Pinpoint the cell where the given text exists, returning its (X, Y) midpoint coordinate. 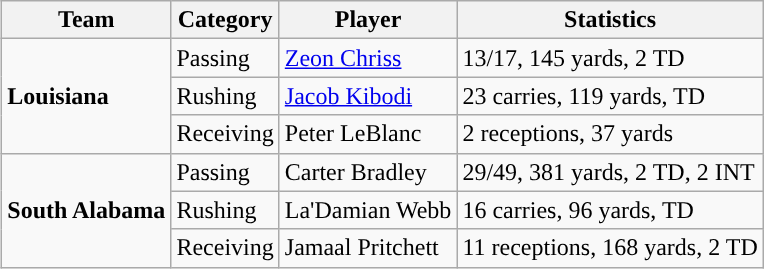
Jamaal Pritchett (368, 248)
Louisiana (86, 96)
South Alabama (86, 210)
Player (368, 20)
Category (225, 20)
2 receptions, 37 yards (610, 134)
Carter Bradley (368, 172)
Statistics (610, 20)
16 carries, 96 yards, TD (610, 210)
Team (86, 20)
23 carries, 119 yards, TD (610, 96)
11 receptions, 168 yards, 2 TD (610, 248)
29/49, 381 yards, 2 TD, 2 INT (610, 172)
Peter LeBlanc (368, 134)
Jacob Kibodi (368, 96)
La'Damian Webb (368, 210)
Zeon Chriss (368, 58)
13/17, 145 yards, 2 TD (610, 58)
